Detect which cell encompasses the target text, then output its (X, Y) center coordinate. 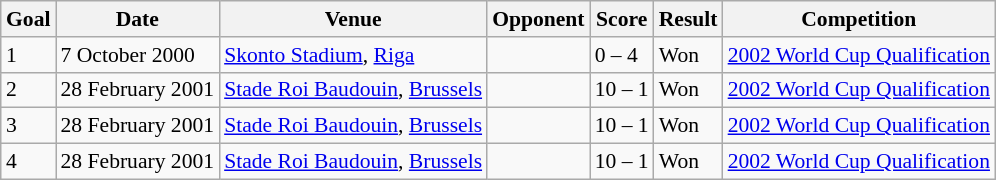
4 (28, 161)
Opponent (538, 19)
2 (28, 90)
Skonto Stadium, Riga (353, 54)
Result (688, 19)
Venue (353, 19)
3 (28, 126)
7 October 2000 (138, 54)
Date (138, 19)
0 – 4 (622, 54)
1 (28, 54)
Competition (859, 19)
Score (622, 19)
Goal (28, 19)
